Return the [x, y] coordinate for the center point of the cell that contains the specified text.  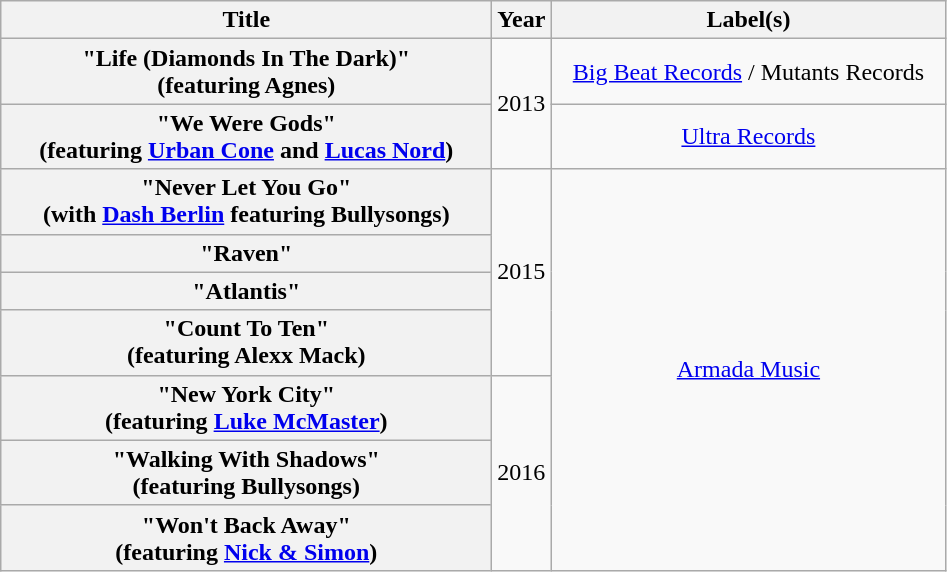
Ultra Records [748, 136]
2013 [522, 104]
"Life (Diamonds In The Dark)" (featuring Agnes) [246, 72]
"New York City" (featuring Luke McMaster) [246, 408]
Armada Music [748, 370]
Title [246, 20]
Year [522, 20]
"Walking With Shadows" (featuring Bullysongs) [246, 472]
2015 [522, 272]
Label(s) [748, 20]
2016 [522, 472]
"We Were Gods" (featuring Urban Cone and Lucas Nord) [246, 136]
"Never Let You Go" (with Dash Berlin featuring Bullysongs) [246, 202]
"Raven" [246, 253]
"Won't Back Away" (featuring Nick & Simon) [246, 538]
"Count To Ten" (featuring Alexx Mack) [246, 342]
"Atlantis" [246, 291]
Big Beat Records / Mutants Records [748, 72]
